For the text-containing cell, return its midpoint in (X, Y) coordinate format. 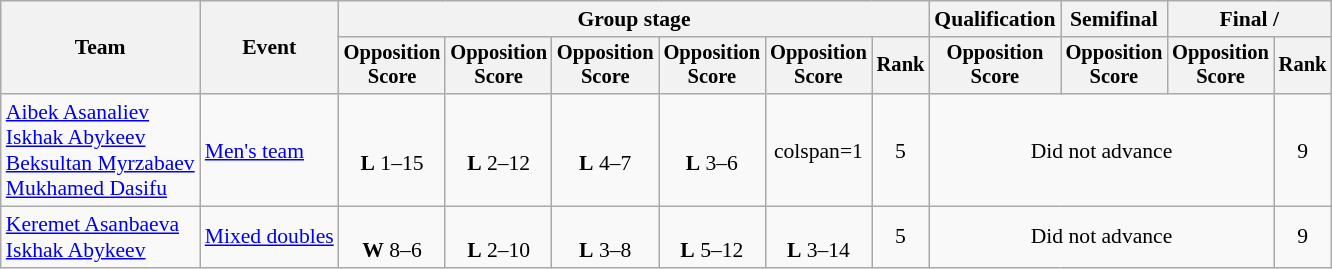
Qualification (994, 19)
Event (270, 48)
L 4–7 (606, 150)
L 5–12 (712, 238)
Group stage (634, 19)
colspan=1 (818, 150)
L 2–10 (498, 238)
L 3–8 (606, 238)
Semifinal (1114, 19)
Mixed doubles (270, 238)
L 3–6 (712, 150)
L 3–14 (818, 238)
L 1–15 (392, 150)
W 8–6 (392, 238)
Team (100, 48)
Final / (1249, 19)
Keremet AsanbaevaIskhak Abykeev (100, 238)
Aibek AsanalievIskhak AbykeevBeksultan MyrzabaevMukhamed Dasifu (100, 150)
Men's team (270, 150)
L 2–12 (498, 150)
